Identify which cell holds the provided text, then report its (x, y) central coordinate. 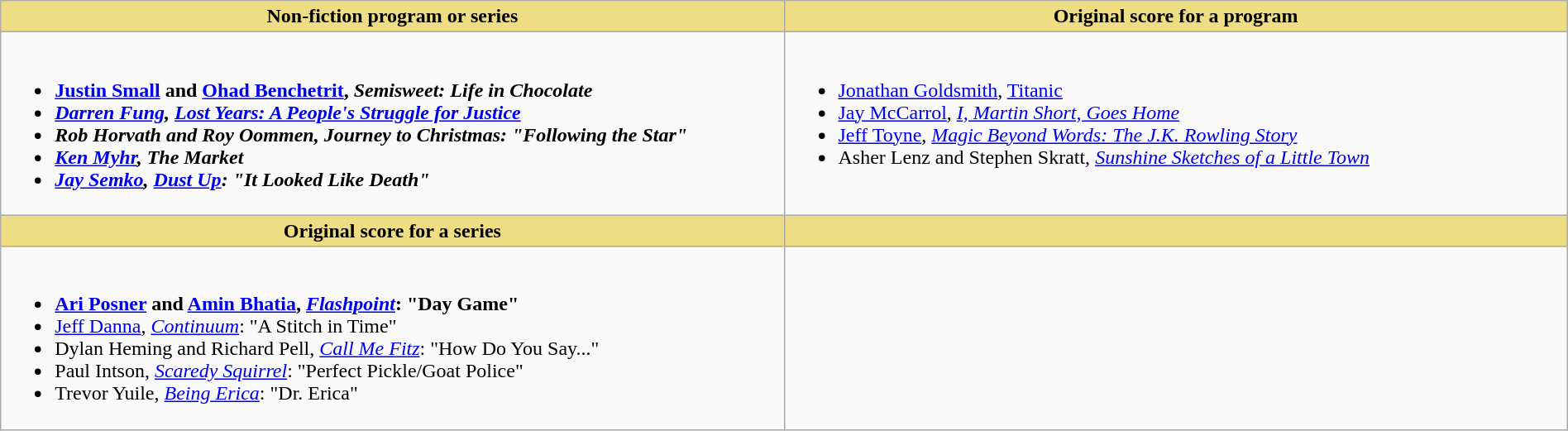
Non-fiction program or series (392, 17)
Original score for a series (392, 231)
Original score for a program (1176, 17)
